Return [x, y] of the center of cell containing provided text 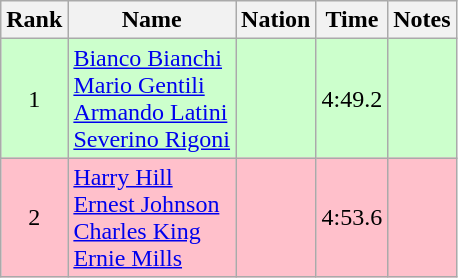
2 [34, 218]
Harry HillErnest JohnsonCharles KingErnie Mills [152, 218]
Notes [422, 20]
Name [152, 20]
1 [34, 98]
Rank [34, 20]
Time [352, 20]
4:53.6 [352, 218]
4:49.2 [352, 98]
Nation [276, 20]
Bianco BianchiMario GentiliArmando LatiniSeverino Rigoni [152, 98]
